Scan for the cell matching the given text and deliver its (X, Y) coordinate at center. 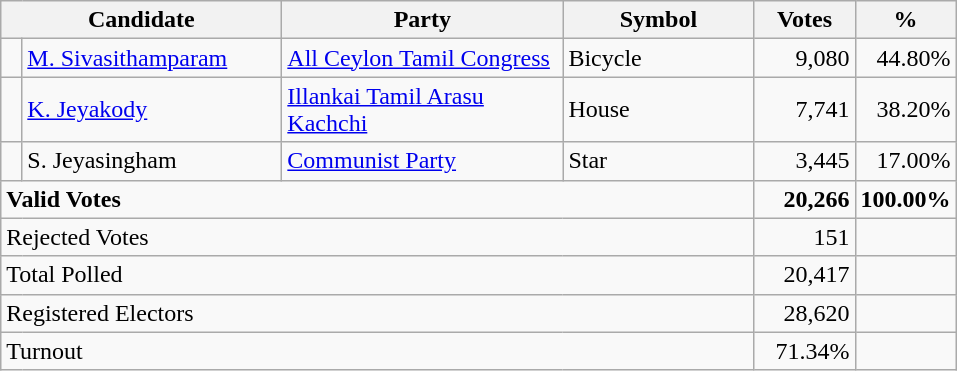
Total Polled (378, 275)
Party (422, 20)
Candidate (142, 20)
Communist Party (422, 161)
38.20% (906, 110)
9,080 (804, 58)
% (906, 20)
Turnout (378, 351)
71.34% (804, 351)
7,741 (804, 110)
Star (658, 161)
M. Sivasithamparam (152, 58)
Bicycle (658, 58)
Illankai Tamil Arasu Kachchi (422, 110)
S. Jeyasingham (152, 161)
20,417 (804, 275)
Registered Electors (378, 313)
Symbol (658, 20)
3,445 (804, 161)
17.00% (906, 161)
All Ceylon Tamil Congress (422, 58)
Rejected Votes (378, 237)
28,620 (804, 313)
Votes (804, 20)
K. Jeyakody (152, 110)
151 (804, 237)
44.80% (906, 58)
100.00% (906, 199)
Valid Votes (378, 199)
20,266 (804, 199)
House (658, 110)
